Locate the cell with the specified text and output its (x, y) center coordinate. 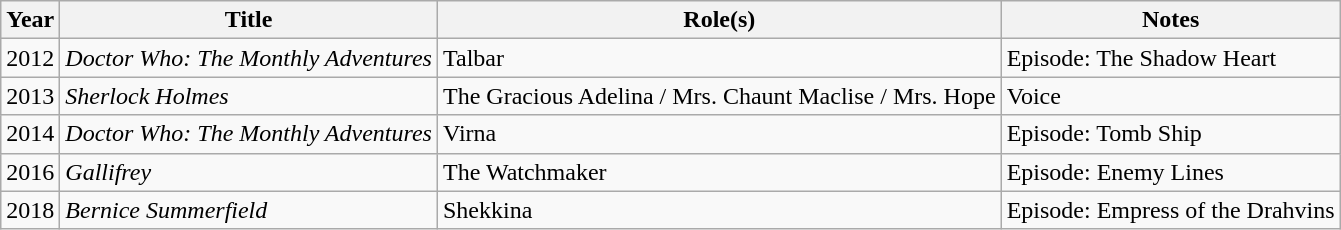
Shekkina (719, 210)
Episode: Enemy Lines (1170, 172)
The Gracious Adelina / Mrs. Chaunt Maclise / Mrs. Hope (719, 96)
Bernice Summerfield (249, 210)
Notes (1170, 20)
Title (249, 20)
Sherlock Holmes (249, 96)
Episode: The Shadow Heart (1170, 58)
2014 (30, 134)
Virna (719, 134)
Year (30, 20)
2016 (30, 172)
Episode: Empress of the Drahvins (1170, 210)
2013 (30, 96)
2012 (30, 58)
Voice (1170, 96)
Gallifrey (249, 172)
Episode: Tomb Ship (1170, 134)
The Watchmaker (719, 172)
Role(s) (719, 20)
Talbar (719, 58)
2018 (30, 210)
